Search for the cell housing the specified text and yield its (x, y) center coordinate. 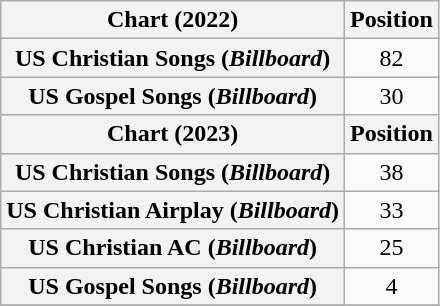
38 (392, 172)
US Christian Airplay (Billboard) (173, 210)
4 (392, 286)
Chart (2022) (173, 20)
US Christian AC (Billboard) (173, 248)
33 (392, 210)
30 (392, 96)
25 (392, 248)
Chart (2023) (173, 134)
82 (392, 58)
